Return the [x, y] coordinate for the center point of the cell that contains the specified text.  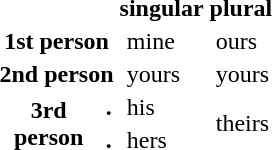
yours [165, 74]
. [108, 107]
his [165, 107]
mine [165, 41]
